Output the [x, y] coordinate of the center of the cell containing the given text.  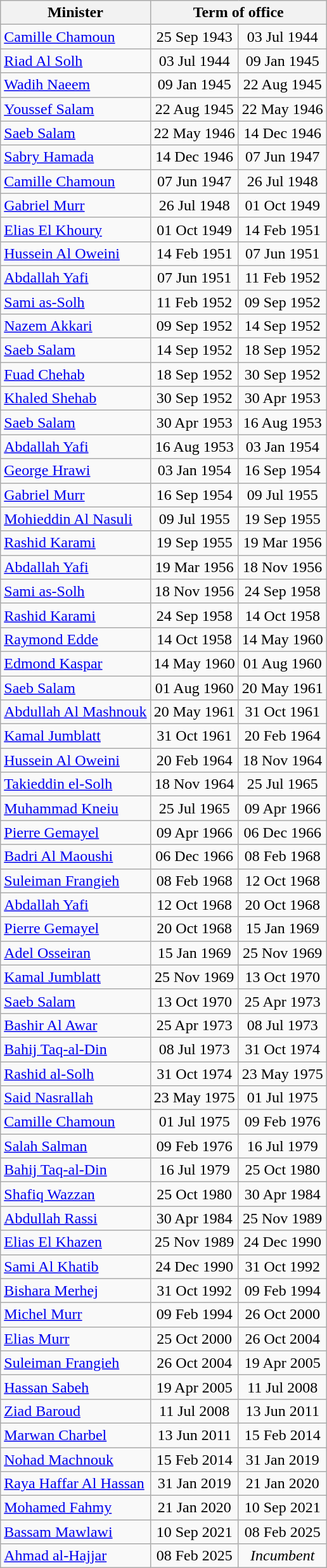
Said Nasrallah [75, 1098]
Bassam Mawlawi [75, 1532]
Rashid al-Solh [75, 1074]
Nohad Machnouk [75, 1459]
Bashir Al Awar [75, 1025]
Adel Osseiran [75, 953]
Sabry Hamada [75, 157]
Elias Murr [75, 1339]
Abdullah Rassi [75, 1218]
Youssef Salam [75, 109]
Riad Al Solh [75, 61]
Ahmad al-Hajjar [75, 1556]
Edmond Kaspar [75, 663]
Wadih Naeem [75, 85]
Marwan Charbel [75, 1435]
Shafiq Wazzan [75, 1194]
Michel Murr [75, 1315]
Khaled Shehab [75, 398]
Abdullah Al Mashnouk [75, 712]
Mohamed Fahmy [75, 1508]
Sami Al Khatib [75, 1266]
26 Oct 2000 [283, 1315]
25 Oct 2000 [194, 1339]
25 Sep 1943 [194, 37]
Badri Al Maoushi [75, 857]
Elias El Khazen [75, 1242]
Elias El Khoury [75, 229]
Hassan Sabeh [75, 1387]
Nazem Akkari [75, 326]
Ziad Baroud [75, 1411]
Fuad Chehab [75, 374]
Salah Salman [75, 1146]
Takieddin el-Solh [75, 784]
George Hrawi [75, 471]
Term of office [238, 13]
Bishara Merhej [75, 1291]
Raymond Edde [75, 639]
Incumbent [283, 1556]
Raya Haffar Al Hassan [75, 1484]
Mohieddin Al Nasuli [75, 519]
Minister [75, 13]
Muhammad Kneiu [75, 808]
